Capture the cell that displays the provided text and extract its (X, Y) central coordinate. 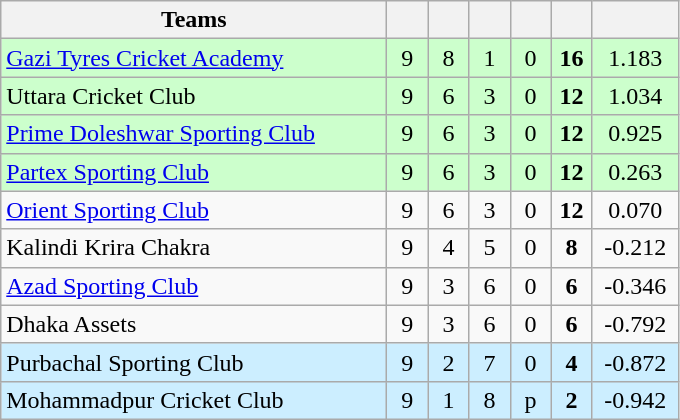
Gazi Tyres Cricket Academy (194, 58)
Azad Sporting Club (194, 286)
0.925 (635, 134)
0.263 (635, 172)
1.034 (635, 96)
Kalindi Krira Chakra (194, 248)
Mohammadpur Cricket Club (194, 400)
16 (572, 58)
0.070 (635, 210)
Teams (194, 20)
-0.942 (635, 400)
-0.212 (635, 248)
Uttara Cricket Club (194, 96)
p (530, 400)
Purbachal Sporting Club (194, 362)
-0.792 (635, 324)
1.183 (635, 58)
Prime Doleshwar Sporting Club (194, 134)
Dhaka Assets (194, 324)
Partex Sporting Club (194, 172)
7 (490, 362)
5 (490, 248)
Orient Sporting Club (194, 210)
-0.872 (635, 362)
-0.346 (635, 286)
